Find where the given text appears and provide that cell's center as (X, Y) coordinate. 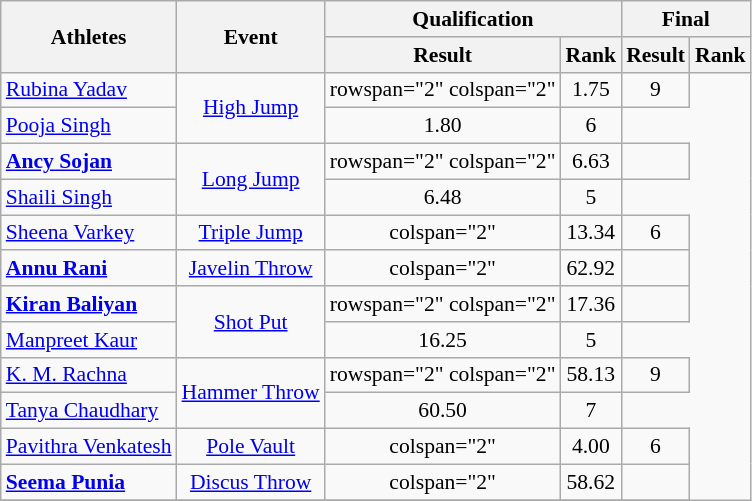
60.50 (443, 411)
7 (592, 411)
Hammer Throw (251, 392)
Ancy Sojan (89, 162)
13.34 (592, 233)
Final (686, 19)
58.13 (592, 375)
Discus Throw (251, 482)
Qualification (473, 19)
Rubina Yadav (89, 90)
Event (251, 36)
1.75 (592, 90)
1.80 (443, 126)
K. M. Rachna (89, 375)
6.63 (592, 162)
Long Jump (251, 180)
58.62 (592, 482)
4.00 (592, 447)
Athletes (89, 36)
Triple Jump (251, 233)
Javelin Throw (251, 269)
6.48 (443, 197)
High Jump (251, 108)
Annu Rani (89, 269)
62.92 (592, 269)
Manpreet Kaur (89, 340)
Sheena Varkey (89, 233)
Tanya Chaudhary (89, 411)
Seema Punia (89, 482)
Pole Vault (251, 447)
Shot Put (251, 322)
Pooja Singh (89, 126)
Kiran Baliyan (89, 304)
16.25 (443, 340)
17.36 (592, 304)
Shaili Singh (89, 197)
Pavithra Venkatesh (89, 447)
